Pinpoint the cell where the given text exists, returning its [x, y] midpoint coordinate. 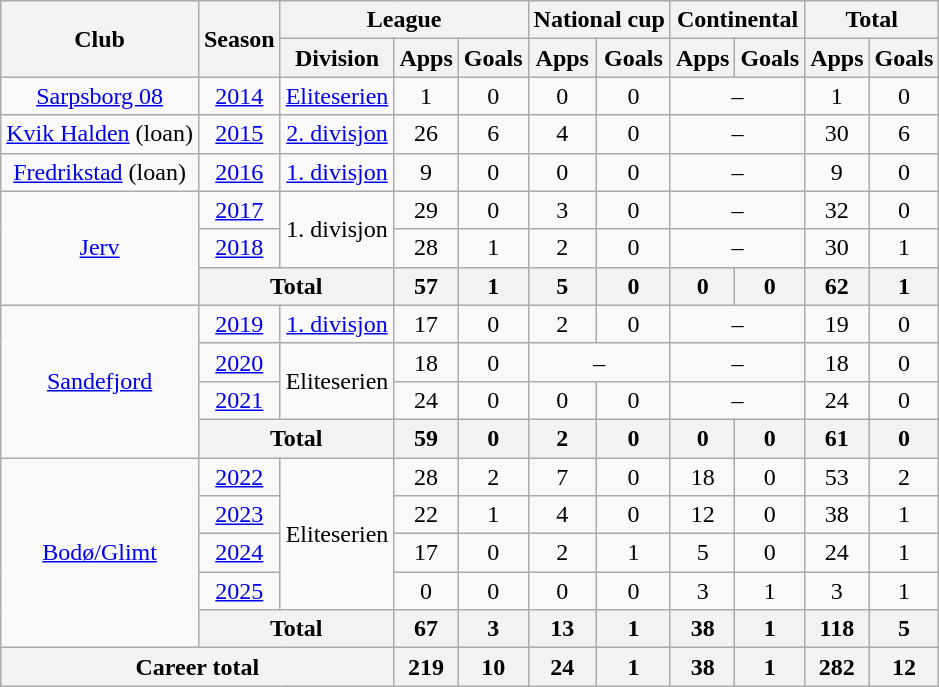
Continental [737, 20]
10 [493, 667]
2018 [239, 248]
2019 [239, 324]
2023 [239, 515]
National cup [599, 20]
Career total [198, 667]
Fredrikstad (loan) [100, 172]
67 [426, 629]
Sarpsborg 08 [100, 96]
13 [562, 629]
2. divisjon [337, 134]
61 [837, 438]
118 [837, 629]
2016 [239, 172]
2020 [239, 362]
22 [426, 515]
282 [837, 667]
26 [426, 134]
League [404, 20]
Kvik Halden (loan) [100, 134]
219 [426, 667]
29 [426, 210]
2022 [239, 477]
2024 [239, 553]
Club [100, 39]
53 [837, 477]
Jerv [100, 248]
57 [426, 286]
2015 [239, 134]
2021 [239, 400]
2025 [239, 591]
Bodø/Glimt [100, 553]
2014 [239, 96]
Sandefjord [100, 381]
19 [837, 324]
2017 [239, 210]
62 [837, 286]
7 [562, 477]
32 [837, 210]
Season [239, 39]
59 [426, 438]
Division [337, 58]
